Return (X, Y) of the center of cell containing provided text 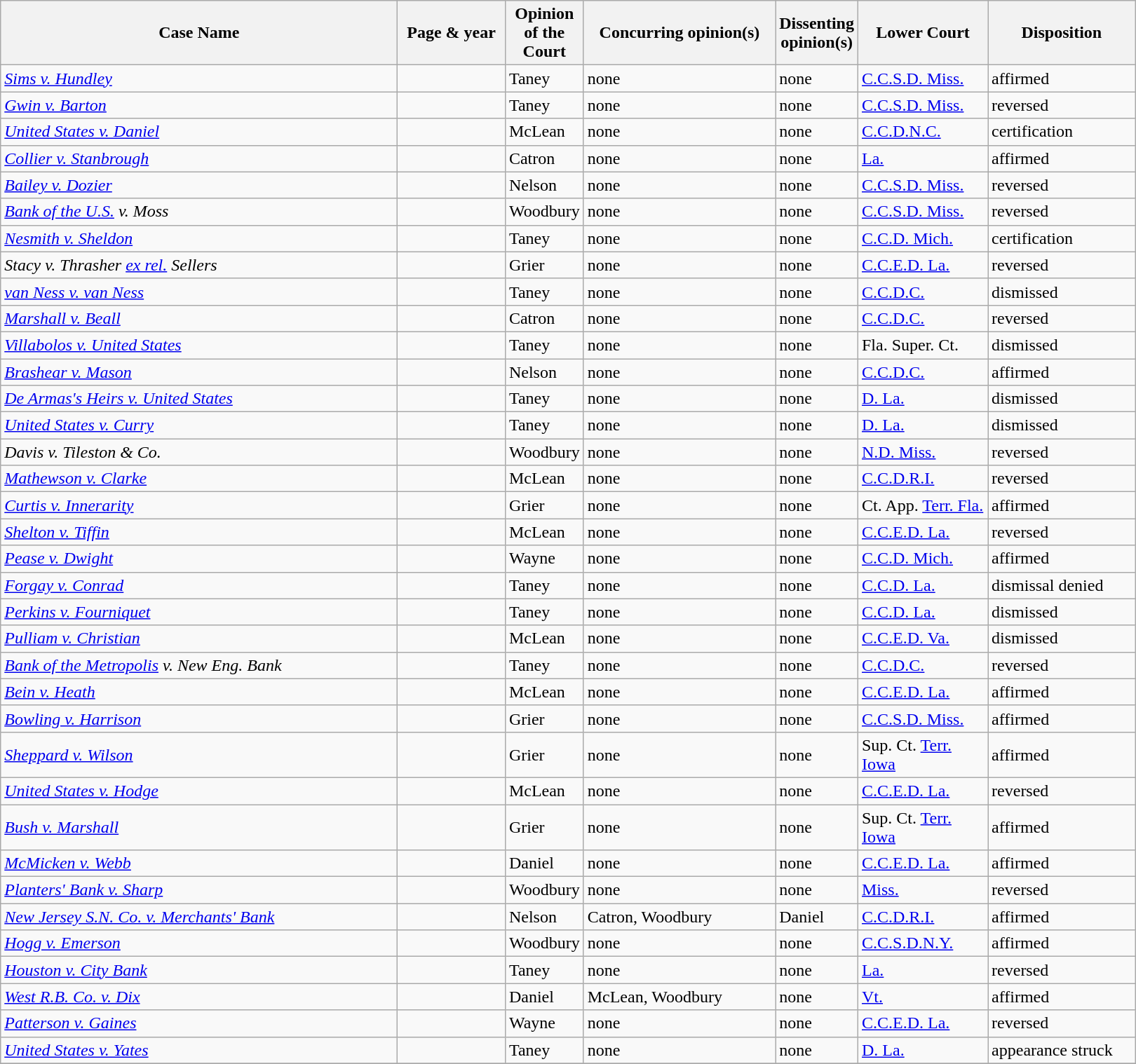
Case Name (199, 33)
Opinion of the Court (544, 33)
Catron, Woodbury (679, 917)
van Ness v. van Ness (199, 292)
Ct. App. Terr. Fla. (923, 505)
Pulliam v. Christian (199, 639)
Planters' Bank v. Sharp (199, 890)
West R.B. Co. v. Dix (199, 997)
Stacy v. Thrasher ex rel. Sellers (199, 265)
McMicken v. Webb (199, 864)
dismissal denied (1062, 585)
Mathewson v. Clarke (199, 479)
De Armas's Heirs v. United States (199, 399)
Davis v. Tileston & Co. (199, 452)
Miss. (923, 890)
Forgay v. Conrad (199, 585)
Pease v. Dwight (199, 559)
C.C.S.D.N.Y. (923, 943)
Brashear v. Mason (199, 372)
appearance struck (1062, 1050)
C.C.E.D. Va. (923, 639)
Sims v. Hundley (199, 79)
Lower Court (923, 33)
N.D. Miss. (923, 452)
New Jersey S.N. Co. v. Merchants' Bank (199, 917)
United States v. Yates (199, 1050)
United States v. Hodge (199, 791)
Fla. Super. Ct. (923, 345)
Bank of the Metropolis v. New Eng. Bank (199, 665)
Nesmith v. Sheldon (199, 238)
Vt. (923, 997)
Houston v. City Bank (199, 970)
Dissenting opinion(s) (817, 33)
Page & year (452, 33)
Marshall v. Beall (199, 318)
Perkins v. Fourniquet (199, 612)
Bowling v. Harrison (199, 718)
Hogg v. Emerson (199, 943)
Bush v. Marshall (199, 827)
Gwin v. Barton (199, 105)
Curtis v. Innerarity (199, 505)
Concurring opinion(s) (679, 33)
Sheppard v. Wilson (199, 754)
Shelton v. Tiffin (199, 532)
Patterson v. Gaines (199, 1023)
Villabolos v. United States (199, 345)
Collier v. Stanbrough (199, 158)
United States v. Daniel (199, 132)
C.C.D.N.C. (923, 132)
McLean, Woodbury (679, 997)
Disposition (1062, 33)
United States v. Curry (199, 425)
Bank of the U.S. v. Moss (199, 212)
Bein v. Heath (199, 692)
Bailey v. Dozier (199, 185)
